Return (X, Y) of the center of cell containing provided text 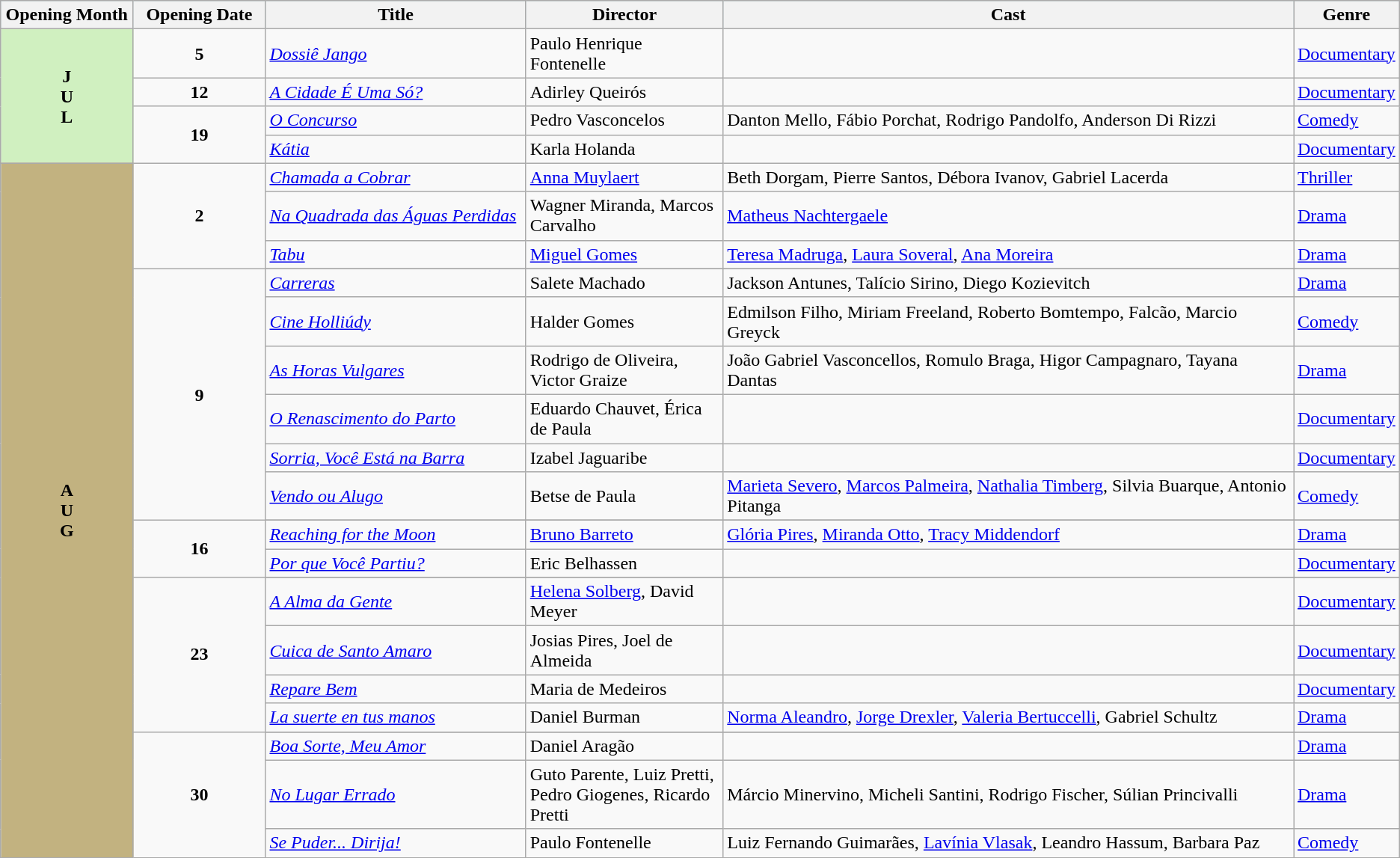
As Horas Vulgares (396, 370)
Daniel Aragão (624, 746)
30 (199, 794)
Na Quadrada das Águas Perdidas (396, 215)
Vendo ou Alugo (396, 497)
Daniel Burman (624, 717)
Marieta Severo, Marcos Palmeira, Nathalia Timberg, Silvia Buarque, Antonio Pitanga (1008, 497)
Anna Muylaert (624, 177)
Kátia (396, 149)
João Gabriel Vasconcellos, Romulo Braga, Higor Campagnaro, Tayana Dantas (1008, 370)
Betse de Paula (624, 497)
Danton Mello, Fábio Porchat, Rodrigo Pandolfo, Anderson Di Rizzi (1008, 120)
Reaching for the Moon (396, 535)
Glória Pires, Miranda Otto, Tracy Middendorf (1008, 535)
Rodrigo de Oliveira, Victor Graize (624, 370)
Miguel Gomes (624, 254)
Adirley Queirós (624, 92)
Eric Belhassen (624, 563)
Chamada a Cobrar (396, 177)
12 (199, 92)
Beth Dorgam, Pierre Santos, Débora Ivanov, Gabriel Lacerda (1008, 177)
19 (199, 135)
A Cidade É Uma Só? (396, 92)
Matheus Nachtergaele (1008, 215)
5 (199, 54)
Halder Gomes (624, 322)
Carreras (396, 283)
Por que Você Partiu? (396, 563)
JUL (67, 96)
Sorria, Você Está na Barra (396, 457)
O Concurso (396, 120)
Tabu (396, 254)
Helena Solberg, David Meyer (624, 601)
Se Puder... Dirija! (396, 843)
Paulo Fontenelle (624, 843)
Wagner Miranda, Marcos Carvalho (624, 215)
Cuica de Santo Amaro (396, 651)
Luiz Fernando Guimarães, Lavínia Vlasak, Leandro Hassum, Barbara Paz (1008, 843)
Opening Month (67, 15)
Director (624, 15)
Márcio Minervino, Micheli Santini, Rodrigo Fischer, Súlian Princivalli (1008, 794)
16 (199, 549)
Edmilson Filho, Miriam Freeland, Roberto Bomtempo, Falcão, Marcio Greyck (1008, 322)
23 (199, 655)
Dossiê Jango (396, 54)
Pedro Vasconcelos (624, 120)
La suerte en tus manos (396, 717)
A Alma da Gente (396, 601)
Bruno Barreto (624, 535)
Salete Machado (624, 283)
Guto Parente, Luiz Pretti, Pedro Giogenes, Ricardo Pretti (624, 794)
Teresa Madruga, Laura Soveral, Ana Moreira (1008, 254)
Josias Pires, Joel de Almeida (624, 651)
Paulo Henrique Fontenelle (624, 54)
Izabel Jaguaribe (624, 457)
Norma Aleandro, Jorge Drexler, Valeria Bertuccelli, Gabriel Schultz (1008, 717)
O Renascimento do Parto (396, 419)
Thriller (1347, 177)
Maria de Medeiros (624, 689)
Title (396, 15)
Cine Holliúdy (396, 322)
Opening Date (199, 15)
Karla Holanda (624, 149)
Cast (1008, 15)
Boa Sorte, Meu Amor (396, 746)
Eduardo Chauvet, Érica de Paula (624, 419)
AUG (67, 510)
2 (199, 215)
Repare Bem (396, 689)
9 (199, 394)
Genre (1347, 15)
Jackson Antunes, Talício Sirino, Diego Kozievitch (1008, 283)
No Lugar Errado (396, 794)
